Return the [x, y] coordinate for the center point of the cell that contains the specified text.  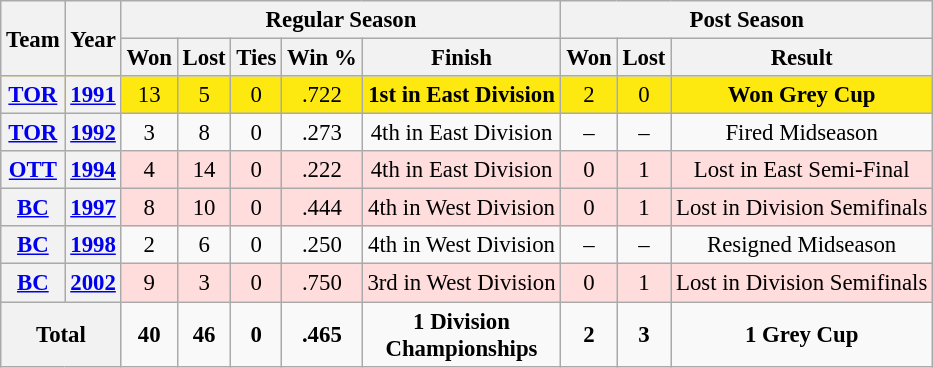
Total [61, 334]
.273 [322, 133]
.465 [322, 334]
9 [149, 283]
6 [204, 245]
Result [802, 58]
4 [149, 170]
Ties [256, 58]
1 DivisionChampionships [462, 334]
.250 [322, 245]
14 [204, 170]
2002 [93, 283]
1998 [93, 245]
1 Grey Cup [802, 334]
.222 [322, 170]
OTT [33, 170]
5 [204, 95]
46 [204, 334]
Lost in East Semi-Final [802, 170]
3rd in West Division [462, 283]
Team [33, 38]
Finish [462, 58]
10 [204, 208]
40 [149, 334]
Post Season [747, 20]
.444 [322, 208]
.750 [322, 283]
Win % [322, 58]
1992 [93, 133]
Year [93, 38]
1st in East Division [462, 95]
Fired Midseason [802, 133]
13 [149, 95]
Regular Season [341, 20]
Won Grey Cup [802, 95]
1994 [93, 170]
1997 [93, 208]
1991 [93, 95]
Resigned Midseason [802, 245]
.722 [322, 95]
